Capture the cell that displays the provided text and extract its [x, y] central coordinate. 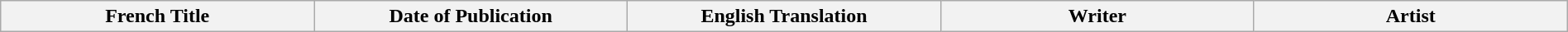
French Title [157, 16]
English Translation [784, 16]
Date of Publication [471, 16]
Artist [1411, 16]
Writer [1097, 16]
